Identify which cell holds the provided text, then report its (x, y) central coordinate. 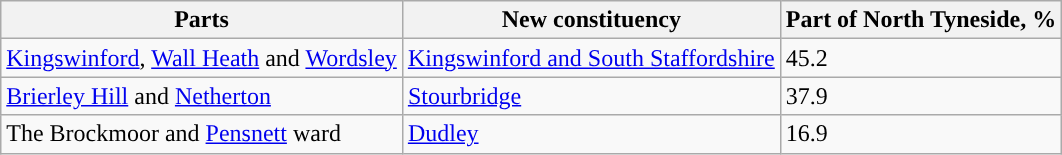
45.2 (920, 58)
Dudley (591, 134)
Part of North Tyneside, % (920, 20)
Parts (202, 20)
Brierley Hill and Netherton (202, 96)
New constituency (591, 20)
Stourbridge (591, 96)
Kingswinford and South Staffordshire (591, 58)
37.9 (920, 96)
Kingswinford, Wall Heath and Wordsley (202, 58)
16.9 (920, 134)
The Brockmoor and Pensnett ward (202, 134)
